Output the (X, Y) coordinate of the center of the cell containing the given text.  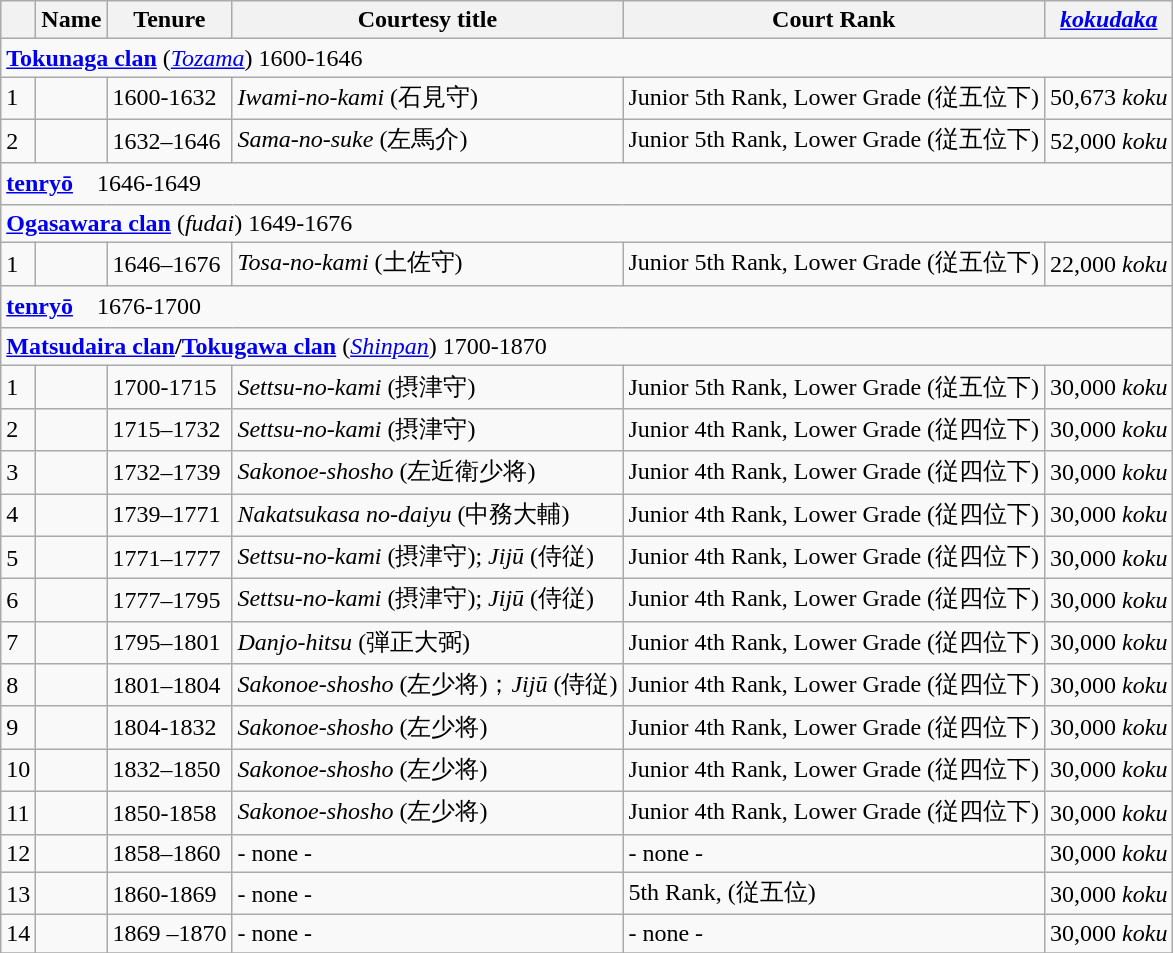
1801–1804 (170, 686)
11 (18, 812)
4 (18, 516)
Courtesy title (428, 20)
9 (18, 728)
22,000 koku (1109, 264)
10 (18, 770)
1715–1732 (170, 430)
kokudaka (1109, 20)
tenryō 1676-1700 (587, 306)
1739–1771 (170, 516)
Danjo-hitsu (弾正大弼) (428, 642)
1771–1777 (170, 558)
1600-1632 (170, 98)
1646–1676 (170, 264)
12 (18, 853)
Tenure (170, 20)
1795–1801 (170, 642)
1869 –1870 (170, 934)
Sama-no-suke (左馬介) (428, 140)
14 (18, 934)
7 (18, 642)
1700-1715 (170, 388)
Sakonoe-shosho (左近衛少将) (428, 472)
Sakonoe-shosho (左少将)；Jijū (侍従) (428, 686)
Name (72, 20)
1832–1850 (170, 770)
Iwami-no-kami (石見守) (428, 98)
Nakatsukasa no-daiyu (中務大輔) (428, 516)
1732–1739 (170, 472)
5th Rank, (従五位) (834, 894)
1632–1646 (170, 140)
13 (18, 894)
1860-1869 (170, 894)
6 (18, 600)
Tokunaga clan (Tozama) 1600-1646 (587, 58)
52,000 koku (1109, 140)
1804-1832 (170, 728)
3 (18, 472)
1850-1858 (170, 812)
Court Rank (834, 20)
8 (18, 686)
1858–1860 (170, 853)
50,673 koku (1109, 98)
5 (18, 558)
Matsudaira clan/Tokugawa clan (Shinpan) 1700-1870 (587, 347)
tenryō 1646-1649 (587, 184)
Tosa-no-kami (土佐守) (428, 264)
1777–1795 (170, 600)
Ogasawara clan (fudai) 1649-1676 (587, 224)
